Search for the cell housing the specified text and yield its [x, y] center coordinate. 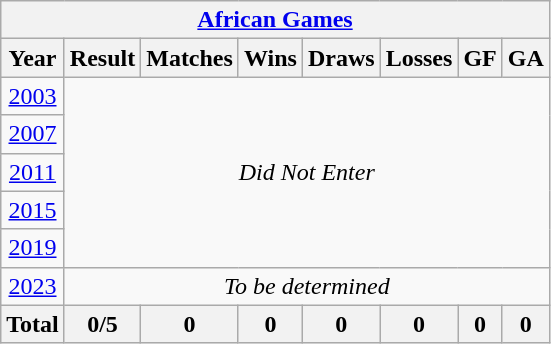
GA [526, 58]
2023 [33, 286]
Draws [341, 58]
Result [102, 58]
2007 [33, 134]
Wins [270, 58]
GF [480, 58]
Did Not Enter [306, 172]
2003 [33, 96]
Total [33, 324]
Matches [190, 58]
2019 [33, 248]
2015 [33, 210]
Year [33, 58]
To be determined [306, 286]
2011 [33, 172]
Losses [419, 58]
0/5 [102, 324]
African Games [276, 20]
